Return the (X, Y) coordinate for the center point of the cell that contains the specified text.  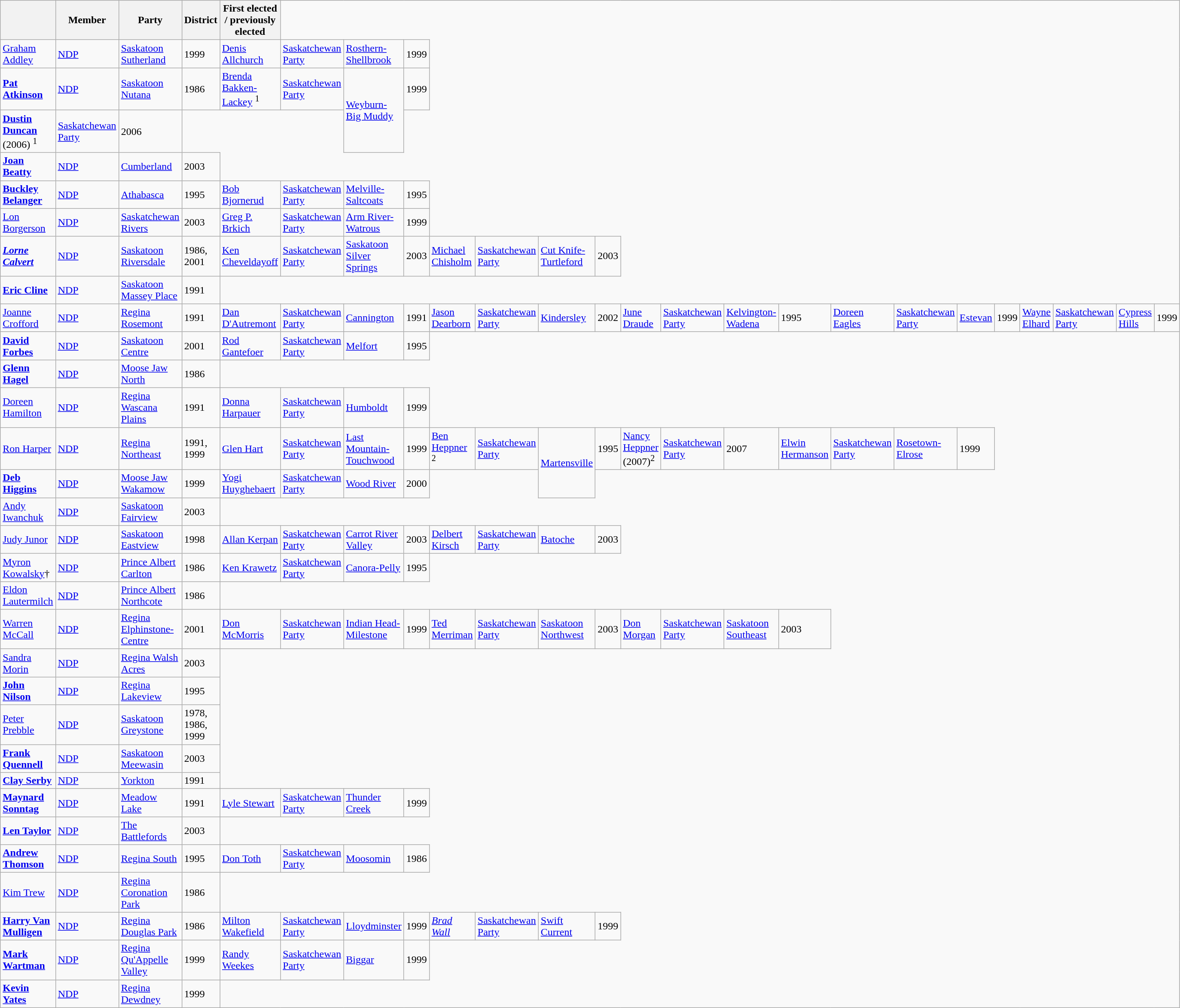
Member (87, 20)
David Forbes (28, 345)
Elwin Hermanson (805, 449)
Kim Trew (28, 892)
Melfort (374, 345)
Yogi Huyghebaert (250, 484)
Don Morgan (641, 629)
Milton Wakefield (250, 926)
Mark Wartman (28, 960)
1991, 1999 (201, 449)
2007 (751, 449)
Kindersley (567, 318)
John Nilson (28, 691)
Canora-Pelly (374, 567)
Greg P. Brkich (250, 223)
Swift Current (567, 926)
Cut Knife-Turtleford (567, 256)
Humboldt (374, 407)
Saskatoon Riversdale (150, 256)
Andrew Thomson (28, 858)
Clay Serby (28, 781)
Regina Dewdney (150, 993)
Moose Jaw North (150, 374)
Bob Bjornerud (250, 194)
Biggar (374, 960)
Ken Cheveldayoff (250, 256)
2006 (150, 131)
Regina Coronation Park (150, 892)
Frank Quennell (28, 759)
Moose Jaw Wakamow (150, 484)
Rosetown-Elrose (925, 449)
Pat Atkinson (28, 89)
Cumberland (150, 167)
Saskatoon Centre (150, 345)
Len Taylor (28, 831)
Indian Head-Milestone (374, 629)
Kelvington-Wadena (751, 318)
Ted Merriman (452, 629)
Rosthern-Shellbrook (374, 54)
Michael Chisholm (452, 256)
Don McMorris (250, 629)
Buckley Belanger (28, 194)
Brenda Bakken-Lackey 1 (250, 89)
Doreen Eagles (863, 318)
Martensville (567, 463)
Wayne Elhard (1036, 318)
Athabasca (150, 194)
Judy Junor (28, 540)
Saskatoon Fairview (150, 511)
Last Mountain-Touchwood (374, 449)
Delbert Kirsch (452, 540)
Regina Qu'Appelle Valley (150, 960)
Cypress Hills (1135, 318)
Allan Kerpan (250, 540)
Eldon Lautermilch (28, 596)
Sandra Morin (28, 663)
Saskatoon Massey Place (150, 290)
Weyburn-Big Muddy (374, 110)
Melville-Saltcoats (374, 194)
Donna Harpauer (250, 407)
Jason Dearborn (452, 318)
Lloydminster (374, 926)
Arm River-Watrous (374, 223)
Glen Hart (250, 449)
Prince Albert Carlton (150, 567)
Graham Addley (28, 54)
Regina South (150, 858)
Randy Weekes (250, 960)
Joanne Crofford (28, 318)
First elected / previously elected (250, 20)
Doreen Hamilton (28, 407)
Ben Heppner 2 (452, 449)
Cannington (374, 318)
June Draude (641, 318)
1986, 2001 (201, 256)
Kevin Yates (28, 993)
Wood River (374, 484)
Carrot River Valley (374, 540)
Thunder Creek (374, 803)
Ken Krawetz (250, 567)
Dustin Duncan (2006) 1 (28, 131)
Saskatoon Eastview (150, 540)
Regina Rosemont (150, 318)
Warren McCall (28, 629)
Regina Northeast (150, 449)
District (201, 20)
1998 (201, 540)
Saskatoon Sutherland (150, 54)
2000 (417, 484)
Joan Beatty (28, 167)
The Battlefords (150, 831)
Saskatoon Greystone (150, 725)
Saskatchewan Rivers (150, 223)
Eric Cline (28, 290)
Myron Kowalsky† (28, 567)
Saskatoon Meewasin (150, 759)
Estevan (976, 318)
Yorkton (150, 781)
Deb Higgins (28, 484)
Saskatoon Silver Springs (374, 256)
Regina Wascana Plains (150, 407)
2002 (608, 318)
Lorne Calvert (28, 256)
Andy Iwanchuk (28, 511)
Meadow Lake (150, 803)
Don Toth (250, 858)
Lon Borgerson (28, 223)
Ron Harper (28, 449)
Rod Gantefoer (250, 345)
Moosomin (374, 858)
Saskatoon Northwest (567, 629)
Regina Elphinstone-Centre (150, 629)
Brad Wall (452, 926)
Regina Walsh Acres (150, 663)
Saskatoon Nutana (150, 89)
Denis Allchurch (250, 54)
Nancy Heppner (2007)2 (641, 449)
Dan D'Autremont (250, 318)
Prince Albert Northcote (150, 596)
Regina Douglas Park (150, 926)
Peter Prebble (28, 725)
Saskatoon Southeast (751, 629)
1978, 1986, 1999 (201, 725)
Regina Lakeview (150, 691)
Harry Van Mulligen (28, 926)
Maynard Sonntag (28, 803)
Party (150, 20)
Lyle Stewart (250, 803)
Glenn Hagel (28, 374)
Batoche (567, 540)
